Return [X, Y] of the center of cell containing provided text 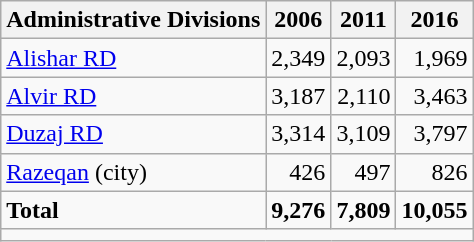
826 [434, 172]
3,187 [298, 96]
Alishar RD [134, 58]
2,110 [364, 96]
2006 [298, 20]
2,349 [298, 58]
2011 [364, 20]
Alvir RD [134, 96]
1,969 [434, 58]
2016 [434, 20]
3,109 [364, 134]
7,809 [364, 210]
Total [134, 210]
3,797 [434, 134]
426 [298, 172]
9,276 [298, 210]
10,055 [434, 210]
3,314 [298, 134]
Razeqan (city) [134, 172]
Duzaj RD [134, 134]
497 [364, 172]
2,093 [364, 58]
3,463 [434, 96]
Administrative Divisions [134, 20]
